Search for the cell housing the specified text and yield its [x, y] center coordinate. 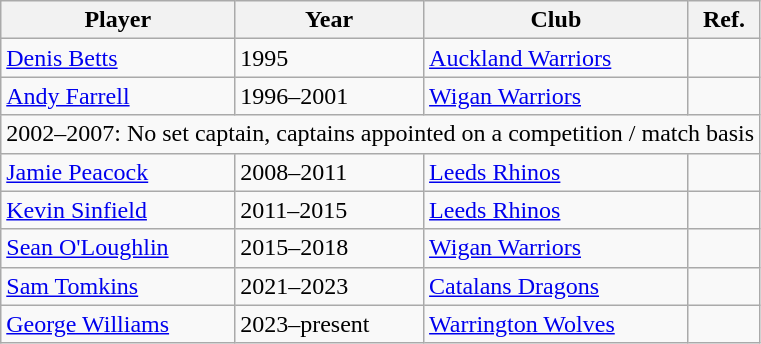
Club [556, 20]
Ref. [724, 20]
Andy Farrell [118, 96]
Player [118, 20]
Year [330, 20]
1996–2001 [330, 96]
Warrington Wolves [556, 324]
Sean O'Loughlin [118, 248]
2021–2023 [330, 286]
Catalans Dragons [556, 286]
2008–2011 [330, 172]
Kevin Sinfield [118, 210]
Auckland Warriors [556, 58]
1995 [330, 58]
2023–present [330, 324]
2015–2018 [330, 248]
Jamie Peacock [118, 172]
George Williams [118, 324]
2002–2007: No set captain, captains appointed on a competition / match basis [380, 134]
Denis Betts [118, 58]
2011–2015 [330, 210]
Sam Tomkins [118, 286]
